Detect which cell encompasses the target text, then output its [x, y] center coordinate. 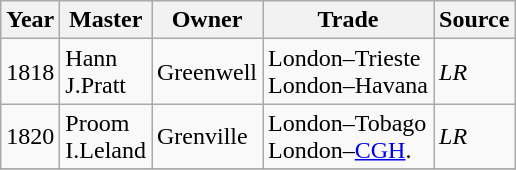
1818 [30, 72]
Source [474, 20]
London–TriesteLondon–Havana [348, 72]
Grenville [208, 136]
Master [106, 20]
Owner [208, 20]
Year [30, 20]
HannJ.Pratt [106, 72]
London–TobagoLondon–CGH. [348, 136]
ProomI.Leland [106, 136]
1820 [30, 136]
Greenwell [208, 72]
Trade [348, 20]
